Identify which cell holds the provided text, then report its (x, y) central coordinate. 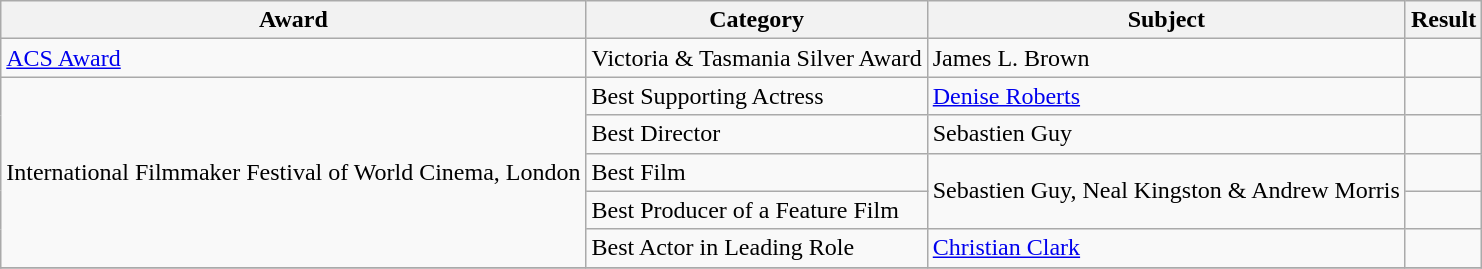
International Filmmaker Festival of World Cinema, London (294, 172)
Subject (1166, 20)
Best Producer of a Feature Film (756, 210)
Category (756, 20)
Sebastien Guy (1166, 134)
Best Supporting Actress (756, 96)
Denise Roberts (1166, 96)
Best Director (756, 134)
Best Actor in Leading Role (756, 248)
Victoria & Tasmania Silver Award (756, 58)
James L. Brown (1166, 58)
Best Film (756, 172)
Christian Clark (1166, 248)
Sebastien Guy, Neal Kingston & Andrew Morris (1166, 191)
Result (1443, 20)
ACS Award (294, 58)
Award (294, 20)
